Locate the cell with the specified text and output its (X, Y) center coordinate. 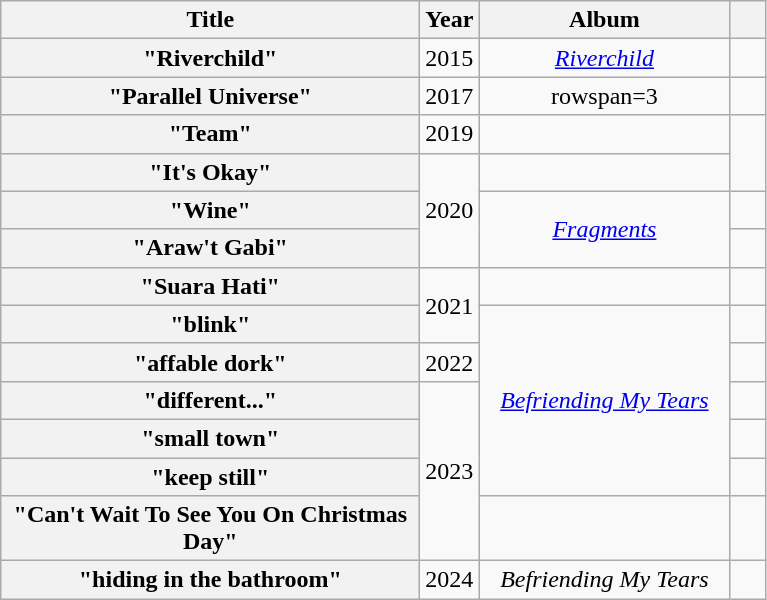
Album (604, 20)
2017 (450, 96)
2024 (450, 580)
"affable dork" (210, 362)
"It's Okay" (210, 172)
Title (210, 20)
"Araw't Gabi" (210, 248)
"small town" (210, 438)
"Can't Wait To See You On Christmas Day" (210, 528)
2022 (450, 362)
Year (450, 20)
"different..." (210, 400)
2019 (450, 134)
"blink" (210, 324)
Fragments (604, 229)
Riverchild (604, 58)
"keep still" (210, 477)
"Suara Hati" (210, 286)
"hiding in the bathroom" (210, 580)
2020 (450, 210)
"Wine" (210, 210)
"Parallel Universe" (210, 96)
rowspan=3 (604, 96)
2021 (450, 305)
2015 (450, 58)
"Team" (210, 134)
2023 (450, 470)
"Riverchild" (210, 58)
